Detect which cell encompasses the target text, then output its (X, Y) center coordinate. 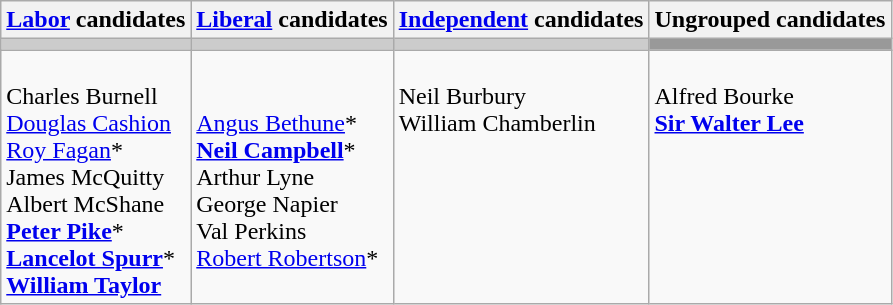
Angus Bethune* Neil Campbell* Arthur Lyne George Napier Val Perkins Robert Robertson* (292, 177)
Neil Burbury William Chamberlin (521, 177)
Charles Burnell Douglas Cashion Roy Fagan* James McQuitty Albert McShane Peter Pike* Lancelot Spurr* William Taylor (96, 177)
Ungrouped candidates (770, 20)
Alfred Bourke Sir Walter Lee (770, 177)
Liberal candidates (292, 20)
Labor candidates (96, 20)
Independent candidates (521, 20)
